Return the [x, y] coordinate for the center point of the cell that contains the specified text.  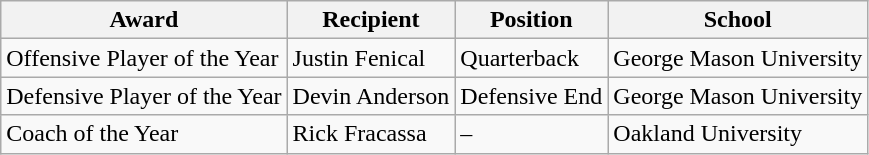
– [532, 134]
Rick Fracassa [371, 134]
Position [532, 20]
Defensive End [532, 96]
School [738, 20]
Justin Fenical [371, 58]
Offensive Player of the Year [144, 58]
Defensive Player of the Year [144, 96]
Award [144, 20]
Oakland University [738, 134]
Devin Anderson [371, 96]
Coach of the Year [144, 134]
Quarterback [532, 58]
Recipient [371, 20]
